Detect which cell encompasses the target text, then output its [X, Y] center coordinate. 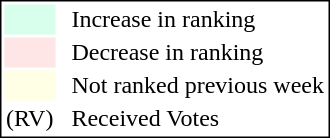
(RV) [29, 119]
Increase in ranking [198, 19]
Received Votes [198, 119]
Not ranked previous week [198, 85]
Decrease in ranking [198, 53]
